Pinpoint the cell where the given text exists, returning its [x, y] midpoint coordinate. 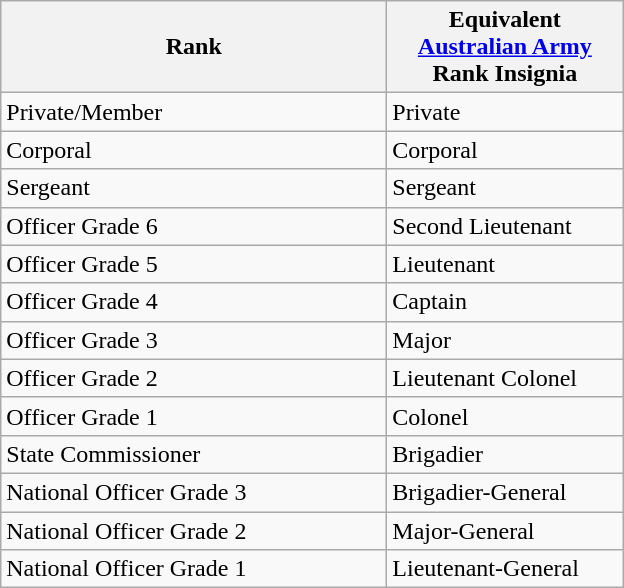
Officer Grade 2 [194, 378]
Major-General [505, 531]
Officer Grade 3 [194, 340]
National Officer Grade 1 [194, 569]
National Officer Grade 3 [194, 492]
Lieutenant [505, 264]
Captain [505, 302]
National Officer Grade 2 [194, 531]
Private [505, 112]
Officer Grade 1 [194, 416]
Colonel [505, 416]
Officer Grade 4 [194, 302]
Lieutenant-General [505, 569]
State Commissioner [194, 454]
Brigadier-General [505, 492]
Lieutenant Colonel [505, 378]
Rank [194, 47]
Second Lieutenant [505, 226]
Brigadier [505, 454]
Officer Grade 6 [194, 226]
Major [505, 340]
Equivalent Australian Army Rank Insignia [505, 47]
Private/Member [194, 112]
Officer Grade 5 [194, 264]
